Extract the [x, y] coordinate from the center of the cell holding the provided text.  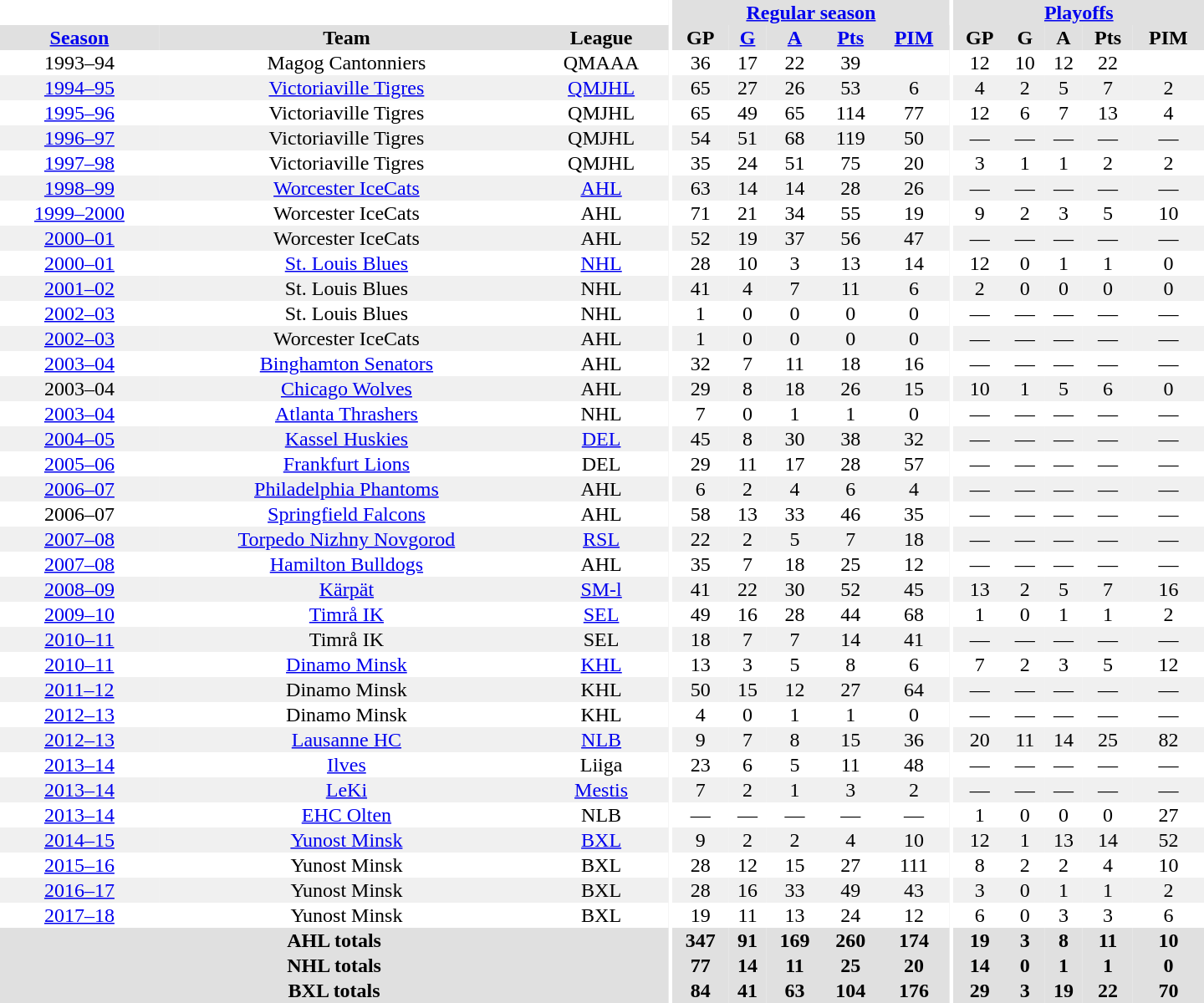
347 [701, 940]
Hamilton Bulldogs [346, 564]
169 [794, 940]
Mestis [601, 790]
58 [701, 514]
119 [851, 138]
1996–97 [79, 138]
71 [701, 213]
BXL totals [334, 990]
44 [851, 614]
34 [794, 213]
Playoffs [1079, 13]
39 [851, 63]
54 [701, 138]
EHC Olten [346, 815]
NHL totals [334, 965]
82 [1169, 740]
2017–18 [79, 915]
2015–16 [79, 865]
1998–99 [79, 188]
Frankfurt Lions [346, 464]
37 [794, 238]
Ilves [346, 765]
Team [346, 38]
Magog Cantonniers [346, 63]
64 [915, 690]
57 [915, 464]
Atlanta Thrashers [346, 414]
70 [1169, 990]
League [601, 38]
Season [79, 38]
2011–12 [79, 690]
1994–95 [79, 88]
LeKi [346, 790]
91 [747, 940]
SM-l [601, 589]
Binghamton Senators [346, 364]
56 [851, 238]
55 [851, 213]
QMAAA [601, 63]
111 [915, 865]
2008–09 [79, 589]
114 [851, 113]
Kärpät [346, 589]
75 [851, 163]
104 [851, 990]
53 [851, 88]
84 [701, 990]
176 [915, 990]
2001–02 [79, 288]
Torpedo Nizhny Novgorod [346, 539]
AHL totals [334, 940]
2016–17 [79, 890]
46 [851, 514]
Springfield Falcons [346, 514]
48 [915, 765]
21 [747, 213]
174 [915, 940]
47 [915, 238]
43 [915, 890]
260 [851, 940]
2014–15 [79, 840]
Liiga [601, 765]
23 [701, 765]
RSL [601, 539]
2004–05 [79, 439]
1995–96 [79, 113]
1999–2000 [79, 213]
1993–94 [79, 63]
38 [851, 439]
Lausanne HC [346, 740]
Chicago Wolves [346, 389]
Philadelphia Phantoms [346, 489]
1997–98 [79, 163]
Regular season [811, 13]
2009–10 [79, 614]
Kassel Huskies [346, 439]
2005–06 [79, 464]
